Provide the (x, y) coordinate of the cell's center where the given text is located.  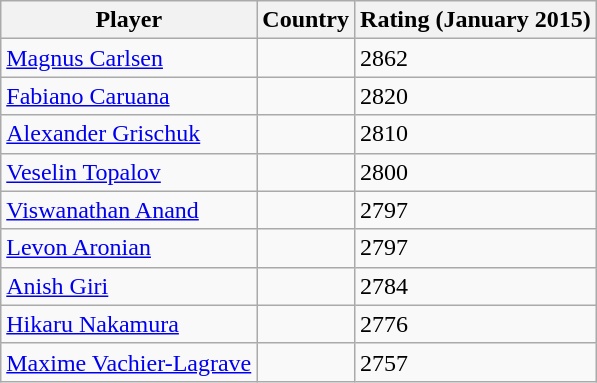
Hikaru Nakamura (129, 324)
Viswanathan Anand (129, 210)
Levon Aronian (129, 248)
2862 (476, 58)
2757 (476, 362)
Country (306, 20)
Maxime Vachier-Lagrave (129, 362)
Anish Giri (129, 286)
Alexander Grischuk (129, 134)
2810 (476, 134)
2820 (476, 96)
Veselin Topalov (129, 172)
Magnus Carlsen (129, 58)
2776 (476, 324)
2800 (476, 172)
Rating (January 2015) (476, 20)
Fabiano Caruana (129, 96)
2784 (476, 286)
Player (129, 20)
